Return the [X, Y] coordinate for the center point of the cell that contains the specified text.  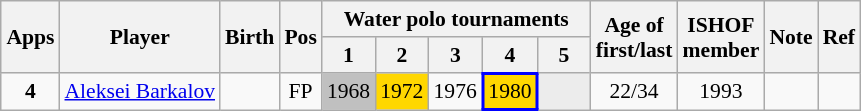
Aleksei Barkalov [140, 92]
Ref [839, 37]
Pos [300, 37]
1972 [402, 92]
1976 [455, 92]
FP [300, 92]
Apps [30, 37]
5 [564, 55]
1 [348, 55]
Note [790, 37]
Birth [250, 37]
2 [402, 55]
1968 [348, 92]
3 [455, 55]
Age offirst/last [634, 37]
1993 [722, 92]
22/34 [634, 92]
Water polo tournaments [456, 19]
Player [140, 37]
1980 [510, 92]
ISHOFmember [722, 37]
